Determine the (X, Y) coordinate at the center of the cell enclosing the given text.  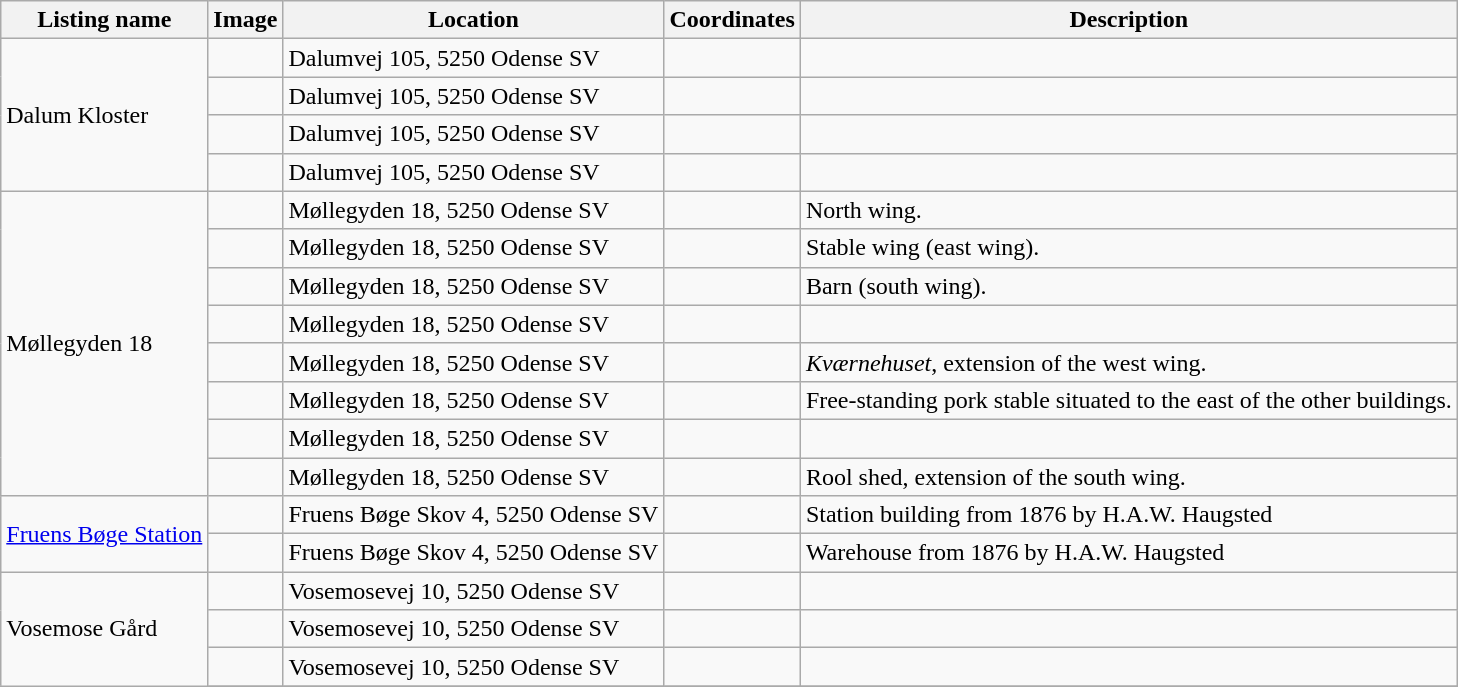
Møllegyden 18 (104, 343)
Coordinates (732, 20)
Image (246, 20)
Kværnehuset, extension of the west wing. (1128, 362)
Rool shed, extension of the south wing. (1128, 477)
Barn (south wing). (1128, 286)
Location (474, 20)
Vosemose Gård (104, 629)
Fruens Bøge Station (104, 534)
Station building from 1876 by H.A.W. Haugsted (1128, 515)
Stable wing (east wing). (1128, 248)
North wing. (1128, 210)
Warehouse from 1876 by H.A.W. Haugsted (1128, 553)
Description (1128, 20)
Listing name (104, 20)
Free-standing pork stable situated to the east of the other buildings. (1128, 400)
Dalum Kloster (104, 115)
